Identify which cell holds the provided text, then report its (x, y) central coordinate. 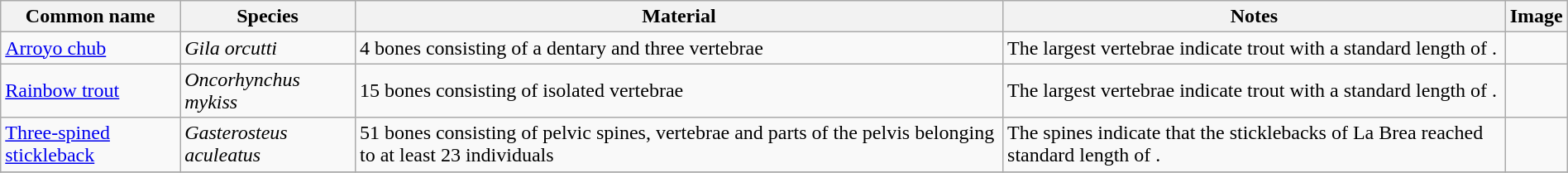
Common name (91, 17)
4 bones consisting of a dentary and three vertebrae (678, 48)
Arroyo chub (91, 48)
Material (678, 17)
Three-spined stickleback (91, 144)
Species (268, 17)
Image (1537, 17)
Rainbow trout (91, 91)
15 bones consisting of isolated vertebrae (678, 91)
Notes (1255, 17)
51 bones consisting of pelvic spines, vertebrae and parts of the pelvis belonging to at least 23 individuals (678, 144)
Gasterosteus aculeatus (268, 144)
Gila orcutti (268, 48)
Oncorhynchus mykiss (268, 91)
The spines indicate that the sticklebacks of La Brea reached standard length of . (1255, 144)
